Determine the (X, Y) coordinate at the center of the cell enclosing the given text.  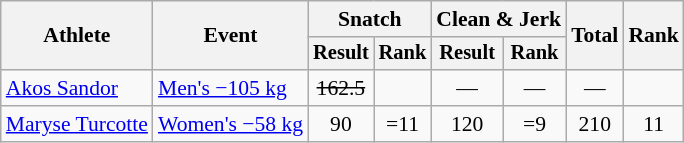
Event (230, 36)
Men's −105 kg (230, 88)
11 (654, 124)
120 (467, 124)
=9 (534, 124)
Snatch (370, 19)
Women's −58 kg (230, 124)
90 (341, 124)
210 (594, 124)
Total (594, 36)
162.5 (341, 88)
=11 (403, 124)
Athlete (77, 36)
Akos Sandor (77, 88)
Clean & Jerk (498, 19)
Maryse Turcotte (77, 124)
